Determine the (x, y) coordinate at the center of the cell enclosing the given text.  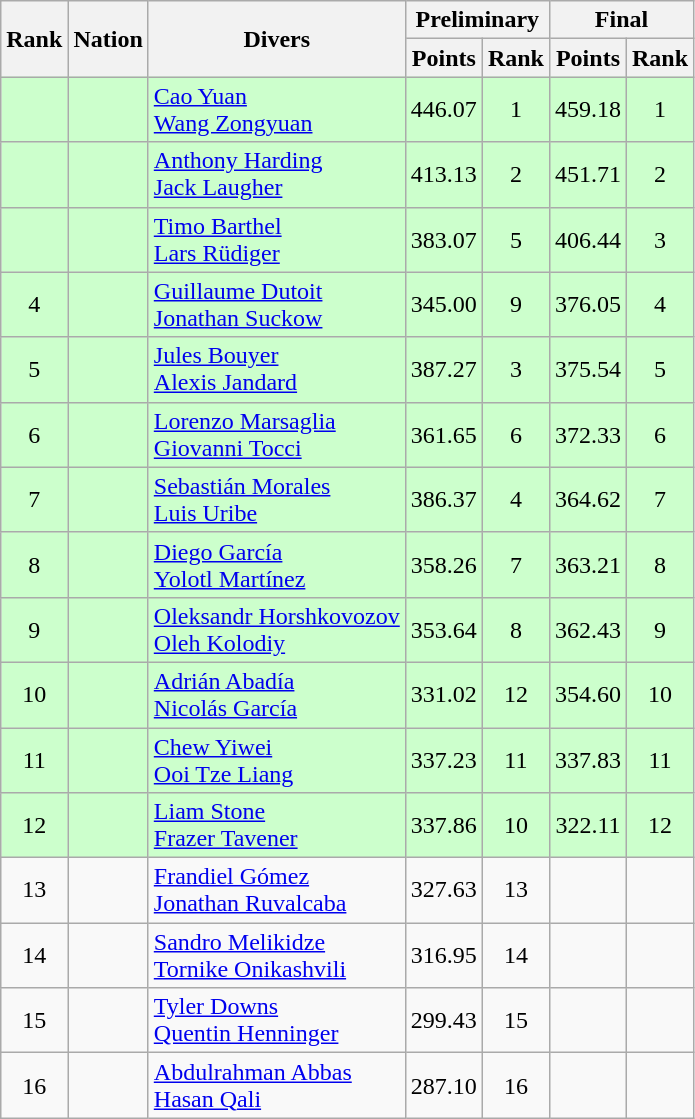
387.27 (444, 370)
327.63 (444, 890)
Tyler DownsQuentin Henninger (276, 1020)
376.05 (588, 304)
287.10 (444, 1086)
375.54 (588, 370)
406.44 (588, 240)
Guillaume DutoitJonathan Suckow (276, 304)
Sebastián MoralesLuis Uribe (276, 500)
353.64 (444, 630)
383.07 (444, 240)
299.43 (444, 1020)
Abdulrahman AbbasHasan Qali (276, 1086)
Final (621, 20)
316.95 (444, 956)
Jules BouyerAlexis Jandard (276, 370)
363.21 (588, 564)
354.60 (588, 694)
Sandro MelikidzeTornike Onikashvili (276, 956)
Frandiel GómezJonathan Ruvalcaba (276, 890)
337.83 (588, 760)
Timo BarthelLars Rüdiger (276, 240)
345.00 (444, 304)
337.23 (444, 760)
364.62 (588, 500)
Anthony HardingJack Laugher (276, 174)
337.86 (444, 826)
Liam StoneFrazer Tavener (276, 826)
459.18 (588, 110)
Divers (276, 39)
Diego GarcíaYolotl Martínez (276, 564)
358.26 (444, 564)
386.37 (444, 500)
446.07 (444, 110)
Adrián AbadíaNicolás García (276, 694)
Cao YuanWang Zongyuan (276, 110)
362.43 (588, 630)
372.33 (588, 434)
322.11 (588, 826)
413.13 (444, 174)
Nation (108, 39)
331.02 (444, 694)
Oleksandr HorshkovozovOleh Kolodiy (276, 630)
361.65 (444, 434)
Preliminary (477, 20)
Lorenzo MarsagliaGiovanni Tocci (276, 434)
451.71 (588, 174)
Chew YiweiOoi Tze Liang (276, 760)
